Extract the [x, y] coordinate from the center of the cell holding the provided text.  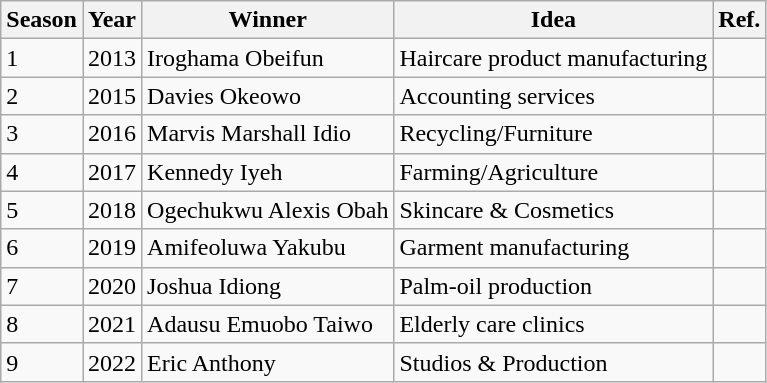
2016 [112, 134]
2 [42, 96]
2022 [112, 362]
Season [42, 20]
Recycling/Furniture [554, 134]
5 [42, 210]
Haircare product manufacturing [554, 58]
Amifeoluwa Yakubu [268, 248]
Ogechukwu Alexis Obah [268, 210]
9 [42, 362]
2018 [112, 210]
Marvis Marshall Idio [268, 134]
Garment manufacturing [554, 248]
8 [42, 324]
Kennedy Iyeh [268, 172]
Ref. [740, 20]
Studios & Production [554, 362]
Year [112, 20]
Joshua Idiong [268, 286]
3 [42, 134]
Farming/Agriculture [554, 172]
Elderly care clinics [554, 324]
Idea [554, 20]
1 [42, 58]
2021 [112, 324]
2013 [112, 58]
Palm-oil production [554, 286]
Accounting services [554, 96]
Winner [268, 20]
Eric Anthony [268, 362]
4 [42, 172]
7 [42, 286]
2015 [112, 96]
Iroghama Obeifun [268, 58]
6 [42, 248]
Davies Okeowo [268, 96]
2020 [112, 286]
2017 [112, 172]
Skincare & Cosmetics [554, 210]
Adausu Emuobo Taiwo [268, 324]
2019 [112, 248]
